Provide the [x, y] coordinate of the cell's center where the given text is located.  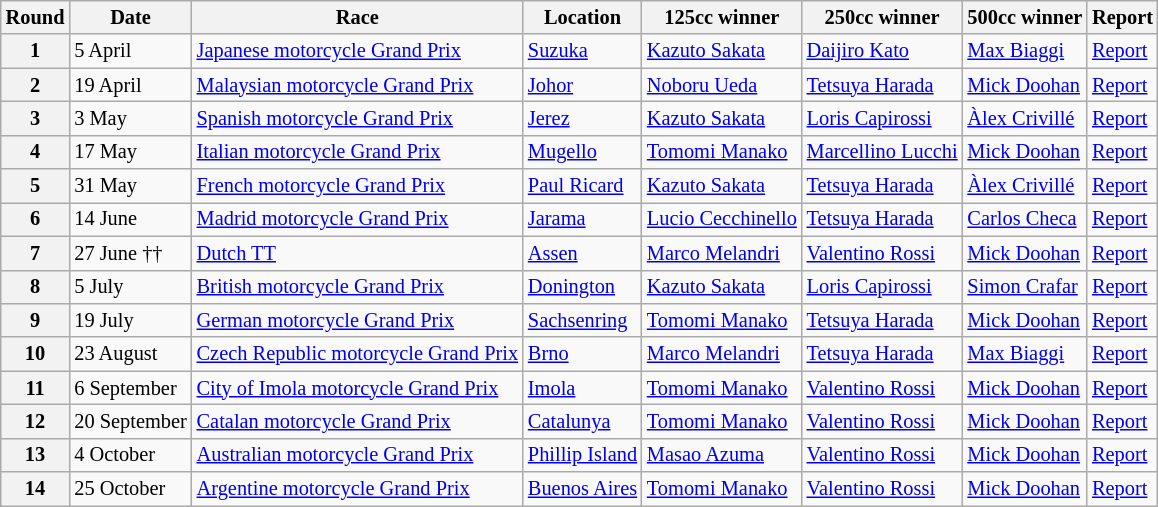
Czech Republic motorcycle Grand Prix [358, 354]
Italian motorcycle Grand Prix [358, 152]
Race [358, 17]
4 October [130, 455]
Mugello [582, 152]
Spanish motorcycle Grand Prix [358, 118]
Japanese motorcycle Grand Prix [358, 51]
Catalan motorcycle Grand Prix [358, 421]
19 July [130, 320]
French motorcycle Grand Prix [358, 186]
3 May [130, 118]
City of Imola motorcycle Grand Prix [358, 388]
10 [36, 354]
17 May [130, 152]
125cc winner [722, 17]
Masao Azuma [722, 455]
Brno [582, 354]
2 [36, 85]
250cc winner [882, 17]
4 [36, 152]
20 September [130, 421]
Lucio Cecchinello [722, 219]
25 October [130, 489]
Jarama [582, 219]
Simon Crafar [1026, 287]
19 April [130, 85]
Malaysian motorcycle Grand Prix [358, 85]
1 [36, 51]
Round [36, 17]
13 [36, 455]
Location [582, 17]
14 [36, 489]
5 April [130, 51]
5 July [130, 287]
Date [130, 17]
6 [36, 219]
9 [36, 320]
Imola [582, 388]
Jerez [582, 118]
Paul Ricard [582, 186]
Sachsenring [582, 320]
Daijiro Kato [882, 51]
Phillip Island [582, 455]
Buenos Aires [582, 489]
6 September [130, 388]
Donington [582, 287]
British motorcycle Grand Prix [358, 287]
Catalunya [582, 421]
Australian motorcycle Grand Prix [358, 455]
Dutch TT [358, 253]
Marcellino Lucchi [882, 152]
23 August [130, 354]
Madrid motorcycle Grand Prix [358, 219]
Argentine motorcycle Grand Prix [358, 489]
3 [36, 118]
7 [36, 253]
8 [36, 287]
Suzuka [582, 51]
Assen [582, 253]
German motorcycle Grand Prix [358, 320]
12 [36, 421]
27 June †† [130, 253]
Carlos Checa [1026, 219]
500cc winner [1026, 17]
Johor [582, 85]
Noboru Ueda [722, 85]
31 May [130, 186]
5 [36, 186]
11 [36, 388]
14 June [130, 219]
